Search for the cell housing the specified text and yield its [x, y] center coordinate. 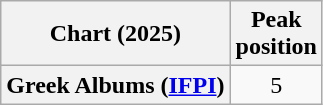
Chart (2025) [116, 34]
Greek Albums (IFPI) [116, 85]
Peakposition [276, 34]
5 [276, 85]
